Provide the (X, Y) coordinate of the cell's center where the given text is located.  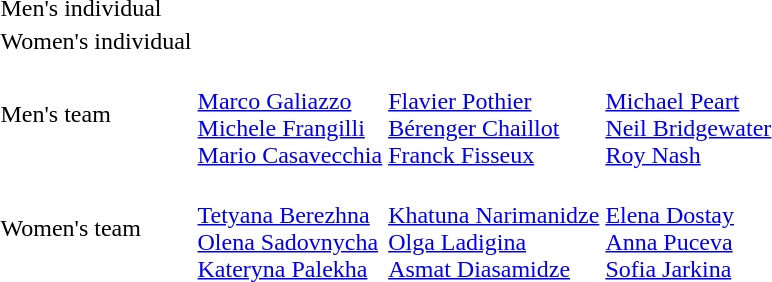
Marco GaliazzoMichele FrangilliMario Casavecchia (290, 114)
Flavier PothierBérenger ChaillotFranck Fisseux (494, 114)
